Determine the (X, Y) coordinate at the center of the cell enclosing the given text.  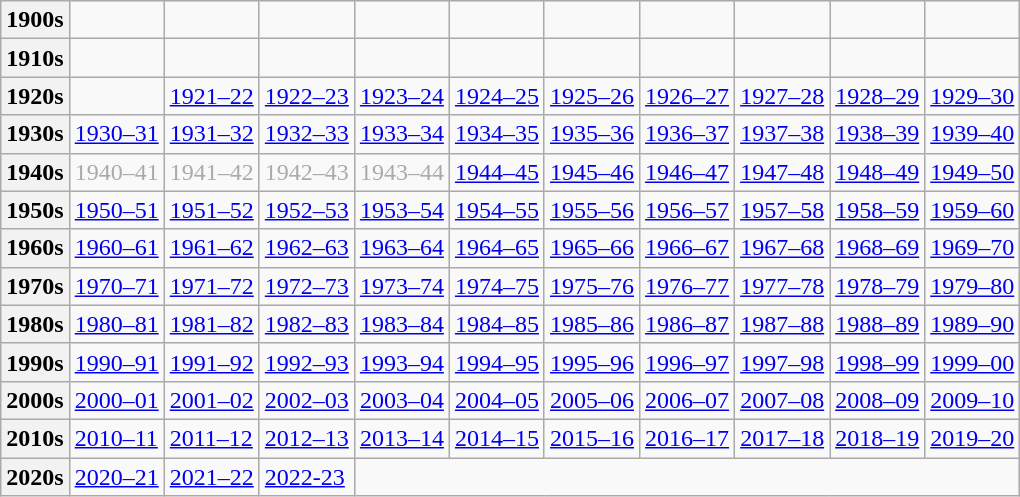
1964–65 (496, 248)
1951–52 (212, 210)
1934–35 (496, 134)
1940s (35, 172)
1946–47 (688, 172)
1980–81 (116, 324)
1941–42 (212, 172)
1910s (35, 58)
1947–48 (782, 172)
1949–50 (972, 172)
1927–28 (782, 96)
2020–21 (116, 477)
1979–80 (972, 286)
1961–62 (212, 248)
1958–59 (878, 210)
1950s (35, 210)
1950–51 (116, 210)
1972–73 (306, 286)
1953–54 (402, 210)
2018–19 (878, 438)
1921–22 (212, 96)
1930s (35, 134)
2001–02 (212, 400)
2016–17 (688, 438)
1955–56 (592, 210)
1937–38 (782, 134)
1981–82 (212, 324)
1930–31 (116, 134)
2022-23 (306, 477)
1990–91 (116, 362)
1954–55 (496, 210)
2008–09 (878, 400)
1931–32 (212, 134)
1997–98 (782, 362)
1935–36 (592, 134)
1932–33 (306, 134)
2019–20 (972, 438)
2017–18 (782, 438)
1982–83 (306, 324)
1976–77 (688, 286)
1956–57 (688, 210)
1939–40 (972, 134)
2006–07 (688, 400)
1991–92 (212, 362)
1962–63 (306, 248)
1960–61 (116, 248)
1967–68 (782, 248)
1975–76 (592, 286)
1986–87 (688, 324)
1940–41 (116, 172)
1998–99 (878, 362)
1966–67 (688, 248)
1929–30 (972, 96)
1977–78 (782, 286)
2010–11 (116, 438)
1945–46 (592, 172)
1971–72 (212, 286)
1959–60 (972, 210)
2012–13 (306, 438)
1984–85 (496, 324)
1985–86 (592, 324)
1996–97 (688, 362)
2002–03 (306, 400)
2014–15 (496, 438)
1988–89 (878, 324)
1993–94 (402, 362)
1943–44 (402, 172)
1968–69 (878, 248)
1952–53 (306, 210)
1992–93 (306, 362)
1973–74 (402, 286)
1989–90 (972, 324)
1957–58 (782, 210)
2015–16 (592, 438)
2007–08 (782, 400)
1928–29 (878, 96)
2020s (35, 477)
1933–34 (402, 134)
1994–95 (496, 362)
1960s (35, 248)
2013–14 (402, 438)
1963–64 (402, 248)
1920s (35, 96)
1990s (35, 362)
1974–75 (496, 286)
2003–04 (402, 400)
1995–96 (592, 362)
1923–24 (402, 96)
1925–26 (592, 96)
1900s (35, 20)
1924–25 (496, 96)
2011–12 (212, 438)
1980s (35, 324)
1983–84 (402, 324)
1926–27 (688, 96)
1987–88 (782, 324)
2000–01 (116, 400)
2004–05 (496, 400)
2010s (35, 438)
1970s (35, 286)
1944–45 (496, 172)
1948–49 (878, 172)
2005–06 (592, 400)
1978–79 (878, 286)
1965–66 (592, 248)
1938–39 (878, 134)
1922–23 (306, 96)
1969–70 (972, 248)
2021–22 (212, 477)
1936–37 (688, 134)
2009–10 (972, 400)
1942–43 (306, 172)
1970–71 (116, 286)
2000s (35, 400)
1999–00 (972, 362)
